Capture the cell that displays the provided text and extract its (X, Y) central coordinate. 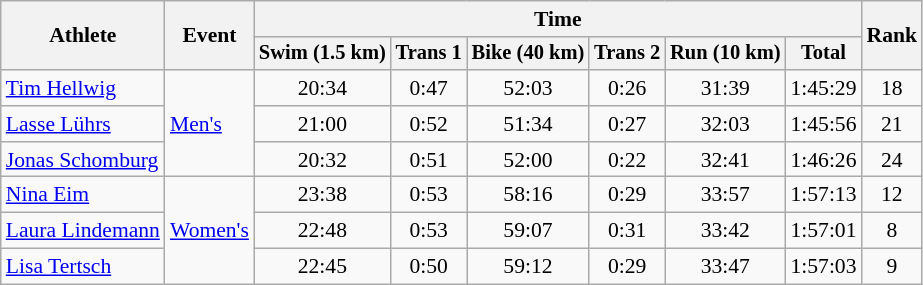
33:57 (725, 195)
1:46:26 (823, 160)
20:32 (322, 160)
Jonas Schomburg (83, 160)
20:34 (322, 88)
51:34 (528, 124)
23:38 (322, 195)
Event (210, 36)
Lasse Lührs (83, 124)
0:26 (627, 88)
32:41 (725, 160)
59:12 (528, 267)
Men's (210, 124)
22:48 (322, 231)
0:52 (429, 124)
1:45:29 (823, 88)
0:47 (429, 88)
Trans 1 (429, 54)
Total (823, 54)
Run (10 km) (725, 54)
22:45 (322, 267)
0:22 (627, 160)
59:07 (528, 231)
1:45:56 (823, 124)
31:39 (725, 88)
0:31 (627, 231)
Athlete (83, 36)
1:57:13 (823, 195)
12 (892, 195)
Laura Lindemann (83, 231)
0:51 (429, 160)
52:03 (528, 88)
8 (892, 231)
9 (892, 267)
58:16 (528, 195)
Trans 2 (627, 54)
33:42 (725, 231)
Lisa Tertsch (83, 267)
Bike (40 km) (528, 54)
Time (558, 19)
24 (892, 160)
Nina Eim (83, 195)
32:03 (725, 124)
18 (892, 88)
1:57:01 (823, 231)
1:57:03 (823, 267)
Swim (1.5 km) (322, 54)
Tim Hellwig (83, 88)
0:27 (627, 124)
Women's (210, 230)
52:00 (528, 160)
21 (892, 124)
Rank (892, 36)
0:50 (429, 267)
33:47 (725, 267)
21:00 (322, 124)
